Return [X, Y] of the center of cell containing provided text 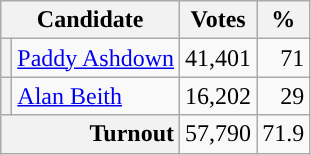
57,790 [218, 134]
71.9 [284, 134]
16,202 [218, 96]
Votes [218, 20]
41,401 [218, 58]
% [284, 20]
Alan Beith [96, 96]
Candidate [90, 20]
Paddy Ashdown [96, 58]
29 [284, 96]
71 [284, 58]
Turnout [90, 134]
